Scan for the cell matching the given text and deliver its [x, y] coordinate at center. 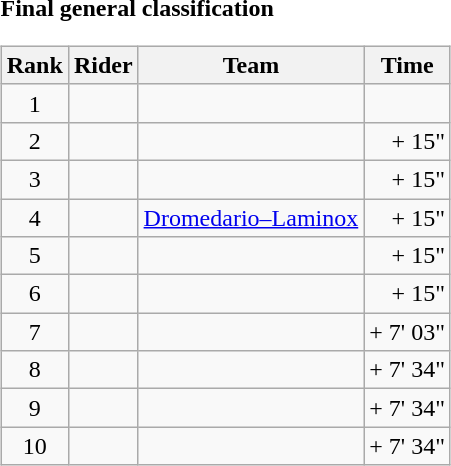
Dromedario–Laminox [251, 217]
Time [408, 65]
7 [34, 332]
6 [34, 294]
8 [34, 370]
4 [34, 217]
10 [34, 446]
2 [34, 141]
1 [34, 103]
Rank [34, 65]
Team [251, 65]
5 [34, 256]
Rider [103, 65]
9 [34, 408]
3 [34, 179]
+ 7' 03" [408, 332]
